Extract the (X, Y) coordinate from the center of the cell holding the provided text.  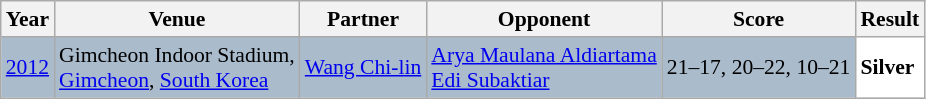
Score (759, 19)
Opponent (544, 19)
Year (28, 19)
Result (890, 19)
Venue (177, 19)
Partner (364, 19)
Silver (890, 68)
Gimcheon Indoor Stadium,Gimcheon, South Korea (177, 68)
21–17, 20–22, 10–21 (759, 68)
2012 (28, 68)
Wang Chi-lin (364, 68)
Arya Maulana Aldiartama Edi Subaktiar (544, 68)
